Search for the cell housing the specified text and yield its [x, y] center coordinate. 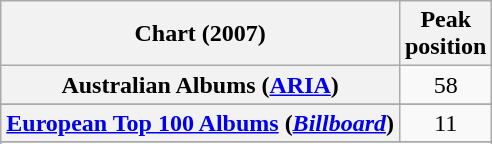
European Top 100 Albums (Billboard) [200, 123]
Australian Albums (ARIA) [200, 85]
11 [445, 123]
Chart (2007) [200, 34]
58 [445, 85]
Peakposition [445, 34]
